From the cell containing the given text, extract its center point as [x, y] coordinate. 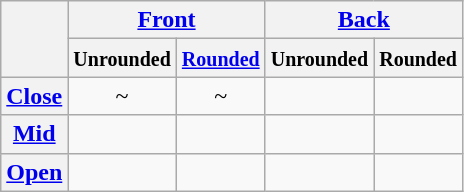
Open [34, 172]
Close [34, 96]
Back [364, 20]
Front [166, 20]
Mid [34, 134]
